Output the (X, Y) coordinate of the center of the cell containing the given text.  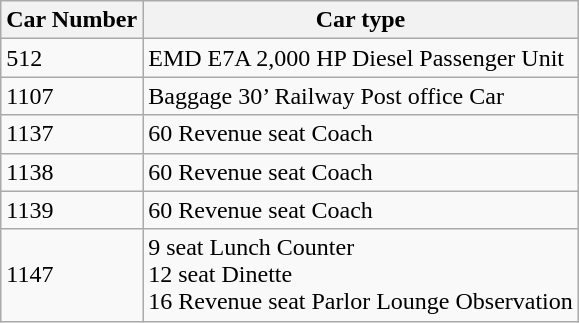
1147 (72, 275)
1137 (72, 134)
EMD E7A 2,000 HP Diesel Passenger Unit (361, 58)
Car type (361, 20)
1139 (72, 210)
1107 (72, 96)
1138 (72, 172)
9 seat Lunch Counter 12 seat Dinette 16 Revenue seat Parlor Lounge Observation (361, 275)
Car Number (72, 20)
Baggage 30’ Railway Post office Car (361, 96)
512 (72, 58)
